Pinpoint the cell where the given text exists, returning its [x, y] midpoint coordinate. 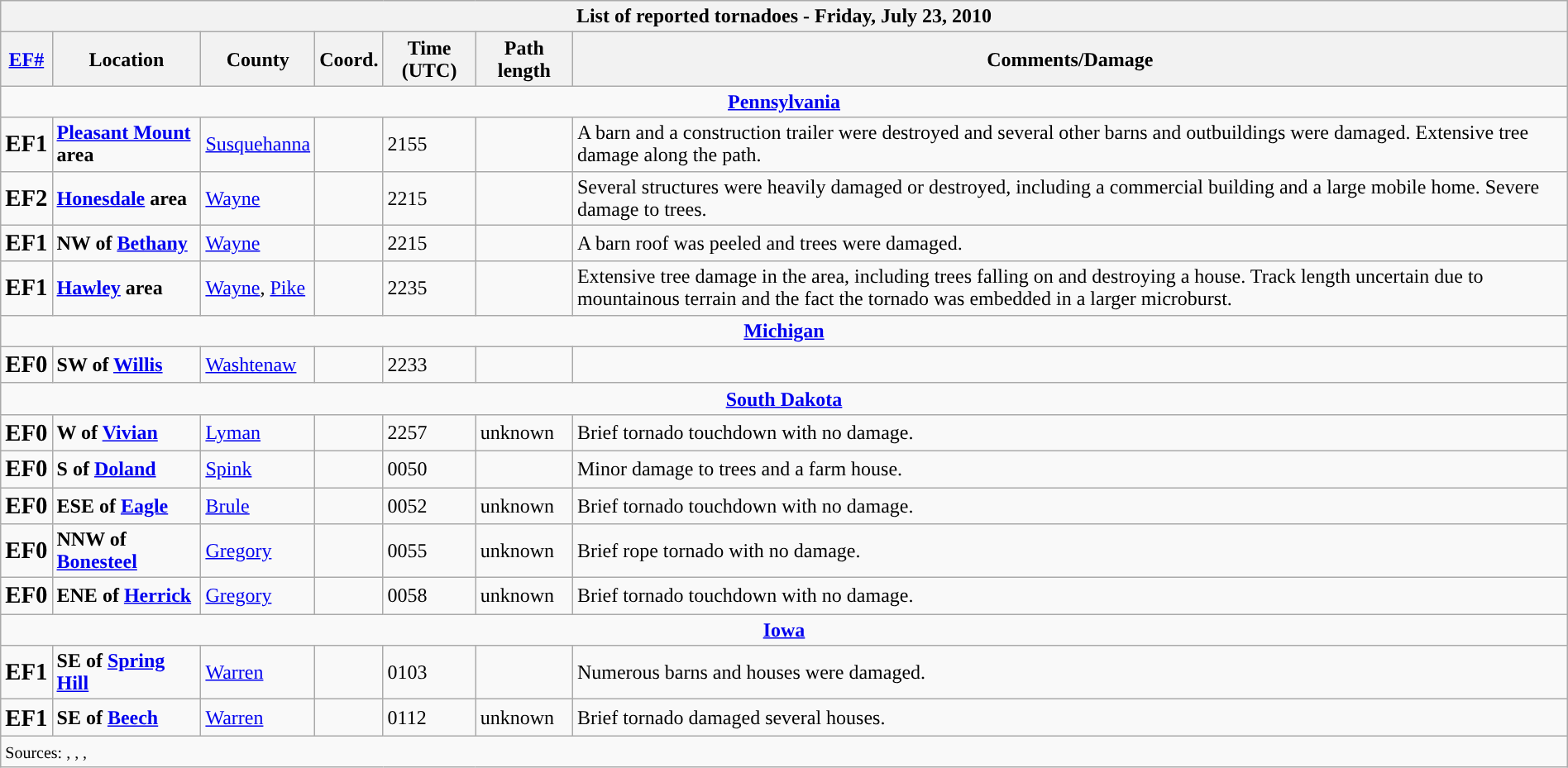
0058 [429, 596]
Pennsylvania [784, 102]
2235 [429, 288]
Location [127, 60]
Minor damage to trees and a farm house. [1070, 469]
2257 [429, 432]
NW of Bethany [127, 243]
ESE of Eagle [127, 506]
Lyman [258, 432]
South Dakota [784, 398]
Sources: , , , [784, 751]
2233 [429, 365]
0112 [429, 718]
EF2 [26, 198]
Brule [258, 506]
NNW of Bonesteel [127, 551]
Washtenaw [258, 365]
Brief tornado damaged several houses. [1070, 718]
SE of Beech [127, 718]
0055 [429, 551]
Coord. [349, 60]
ENE of Herrick [127, 596]
Comments/Damage [1070, 60]
0050 [429, 469]
Brief rope tornado with no damage. [1070, 551]
2155 [429, 144]
0052 [429, 506]
EF# [26, 60]
SE of Spring Hill [127, 673]
SW of Willis [127, 365]
Numerous barns and houses were damaged. [1070, 673]
Michigan [784, 331]
0103 [429, 673]
Path length [524, 60]
Honesdale area [127, 198]
County [258, 60]
Spink [258, 469]
Iowa [784, 630]
Several structures were heavily damaged or destroyed, including a commercial building and a large mobile home. Severe damage to trees. [1070, 198]
Pleasant Mount area [127, 144]
A barn and a construction trailer were destroyed and several other barns and outbuildings were damaged. Extensive tree damage along the path. [1070, 144]
Hawley area [127, 288]
S of Doland [127, 469]
List of reported tornadoes - Friday, July 23, 2010 [784, 17]
Wayne, Pike [258, 288]
W of Vivian [127, 432]
A barn roof was peeled and trees were damaged. [1070, 243]
Time (UTC) [429, 60]
Susquehanna [258, 144]
